Return (X, Y) of the center of cell containing provided text 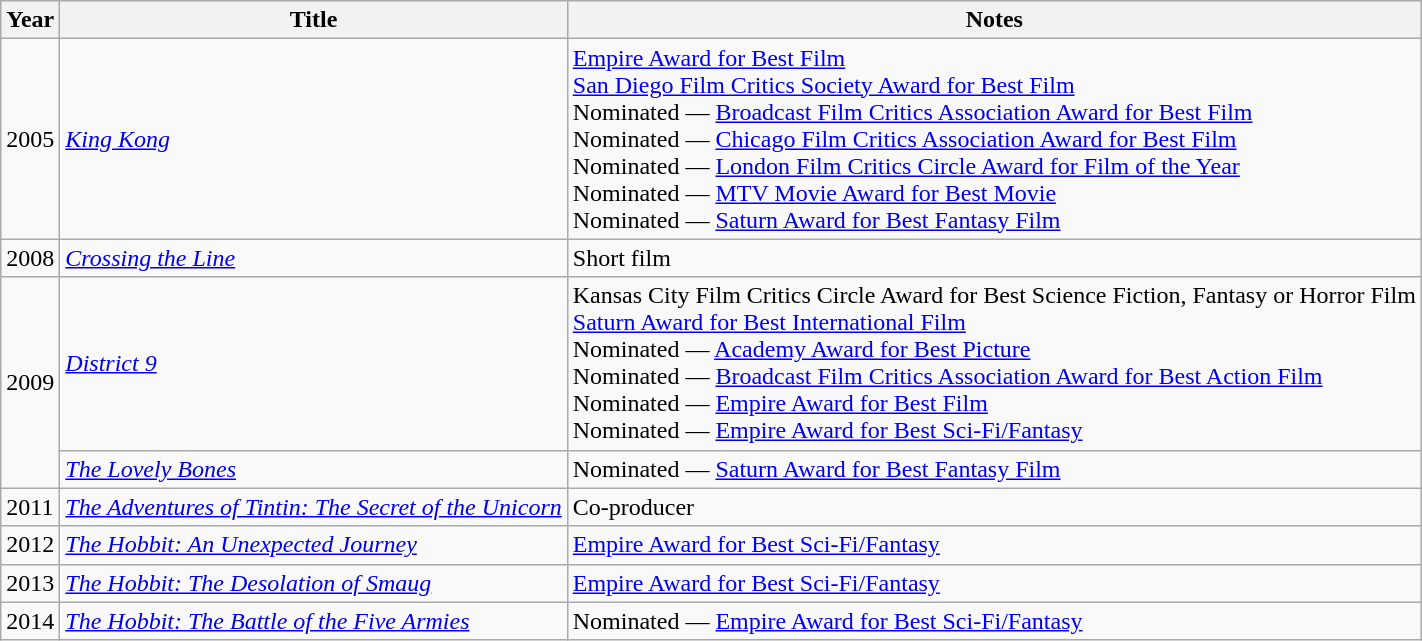
2005 (30, 139)
2013 (30, 583)
Year (30, 20)
Notes (994, 20)
2012 (30, 545)
2009 (30, 382)
2011 (30, 507)
Co-producer (994, 507)
The Hobbit: The Desolation of Smaug (314, 583)
The Hobbit: The Battle of the Five Armies (314, 621)
2008 (30, 258)
Crossing the Line (314, 258)
Short film (994, 258)
The Adventures of Tintin: The Secret of the Unicorn (314, 507)
District 9 (314, 364)
The Hobbit: An Unexpected Journey (314, 545)
Nominated — Empire Award for Best Sci-Fi/Fantasy (994, 621)
King Kong (314, 139)
2014 (30, 621)
Title (314, 20)
The Lovely Bones (314, 469)
Nominated — Saturn Award for Best Fantasy Film (994, 469)
